Locate the cell with the specified text and output its (x, y) center coordinate. 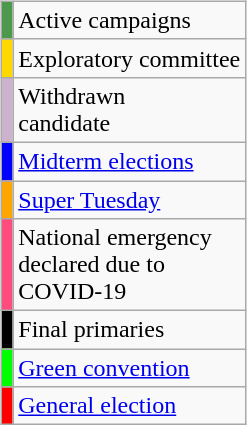
Active campaigns (130, 20)
Super Tuesday (130, 199)
Midterm elections (130, 161)
Withdrawn candidate (130, 110)
Exploratory committee (130, 58)
General election (130, 406)
National emergency declared due toCOVID-19 (130, 265)
Green convention (130, 368)
Final primaries (130, 330)
